Provide the [X, Y] coordinate of the cell's center where the given text is located.  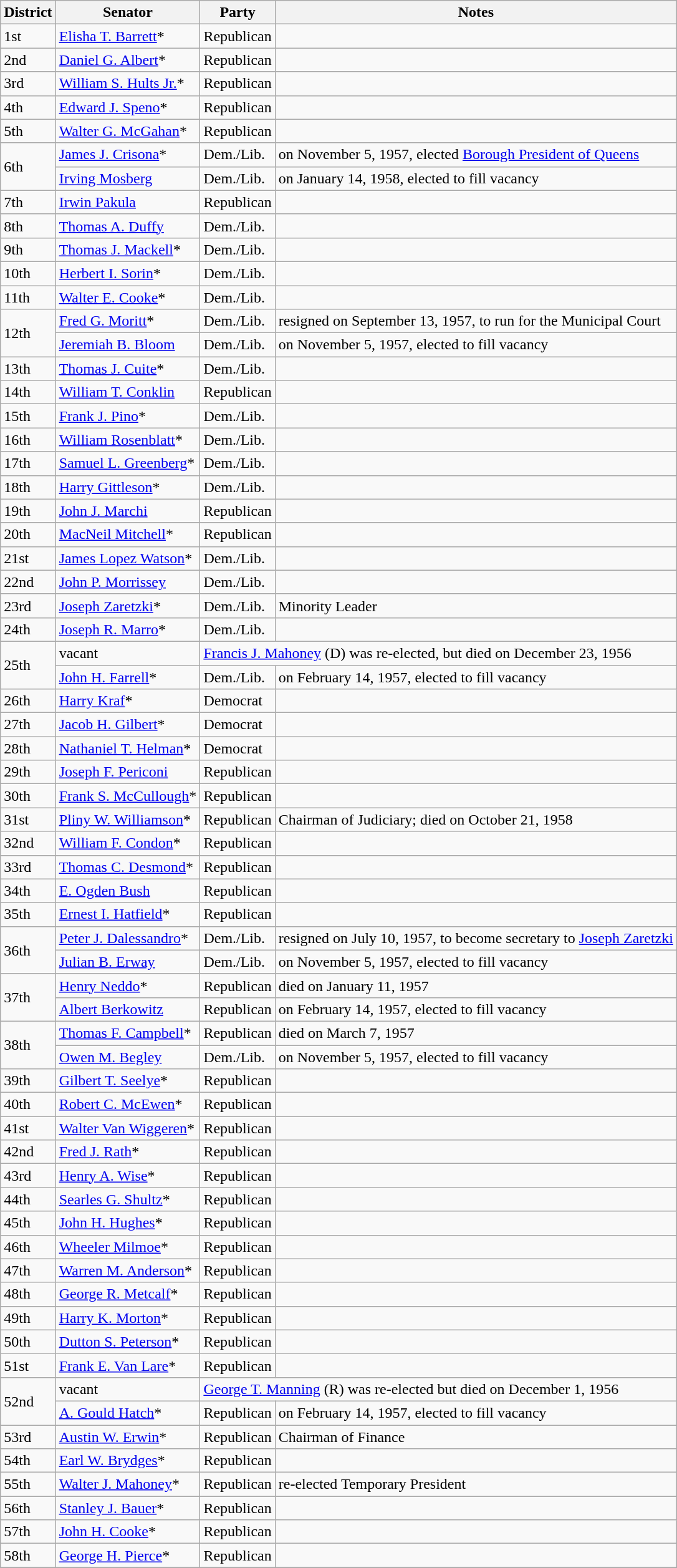
45th [28, 1223]
William Rosenblatt* [128, 440]
18th [28, 487]
31st [28, 820]
4th [28, 107]
29th [28, 772]
14th [28, 392]
Party [238, 12]
56th [28, 1508]
51st [28, 1365]
Chairman of Judiciary; died on October 21, 1958 [476, 820]
Joseph F. Periconi [128, 772]
John H. Cooke* [128, 1532]
Jacob H. Gilbert* [128, 725]
John H. Farrell* [128, 677]
William S. Hults Jr.* [128, 84]
7th [28, 202]
Nathaniel T. Helman* [128, 748]
Thomas J. Mackell* [128, 249]
MacNeil Mitchell* [128, 535]
Francis J. Mahoney (D) was re-elected, but died on December 23, 1956 [439, 653]
Fred G. Moritt* [128, 321]
on January 14, 1958, elected to fill vacancy [476, 178]
Dutton S. Peterson* [128, 1342]
Walter J. Mahoney* [128, 1484]
Thomas A. Duffy [128, 226]
58th [28, 1556]
41st [28, 1128]
5th [28, 131]
Austin W. Erwin* [128, 1436]
Pliny W. Williamson* [128, 820]
16th [28, 440]
A. Gould Hatch* [128, 1413]
27th [28, 725]
30th [28, 796]
Joseph Zaretzki* [128, 606]
Henry Neddo* [128, 985]
Thomas C. Desmond* [128, 867]
57th [28, 1532]
33rd [28, 867]
on November 5, 1957, elected Borough President of Queens [476, 155]
34th [28, 891]
8th [28, 226]
Searles G. Shultz* [128, 1199]
Daniel G. Albert* [128, 60]
23rd [28, 606]
6th [28, 167]
24th [28, 629]
John P. Morrissey [128, 582]
Herbert I. Sorin* [128, 273]
Frank S. McCullough* [128, 796]
43rd [28, 1176]
Robert C. McEwen* [128, 1105]
Notes [476, 12]
William F. Condon* [128, 843]
44th [28, 1199]
40th [28, 1105]
Walter E. Cooke* [128, 298]
47th [28, 1270]
Earl W. Brydges* [128, 1461]
35th [28, 914]
1st [28, 36]
John J. Marchi [128, 511]
25th [28, 665]
20th [28, 535]
District [28, 12]
54th [28, 1461]
37th [28, 997]
resigned on July 10, 1957, to become secretary to Joseph Zaretzki [476, 938]
Stanley J. Bauer* [128, 1508]
49th [28, 1318]
resigned on September 13, 1957, to run for the Municipal Court [476, 321]
Walter Van Wiggeren* [128, 1128]
21st [28, 558]
3rd [28, 84]
Wheeler Milmoe* [128, 1247]
Peter J. Dalessandro* [128, 938]
28th [28, 748]
Irving Mosberg [128, 178]
26th [28, 701]
Minority Leader [476, 606]
Chairman of Finance [476, 1436]
Edward J. Speno* [128, 107]
James Lopez Watson* [128, 558]
Walter G. McGahan* [128, 131]
Senator [128, 12]
George T. Manning (R) was re-elected but died on December 1, 1956 [439, 1389]
50th [28, 1342]
2nd [28, 60]
38th [28, 1045]
Harry Gittleson* [128, 487]
Joseph R. Marro* [128, 629]
died on March 7, 1957 [476, 1033]
re-elected Temporary President [476, 1484]
15th [28, 416]
Julian B. Erway [128, 962]
48th [28, 1294]
George R. Metcalf* [128, 1294]
Gilbert T. Seelye* [128, 1081]
55th [28, 1484]
10th [28, 273]
died on January 11, 1957 [476, 985]
32nd [28, 843]
Jeremiah B. Bloom [128, 345]
9th [28, 249]
19th [28, 511]
13th [28, 369]
Warren M. Anderson* [128, 1270]
John H. Hughes* [128, 1223]
Harry Kraf* [128, 701]
Thomas F. Campbell* [128, 1033]
George H. Pierce* [128, 1556]
Samuel L. Greenberg* [128, 463]
Thomas J. Cuite* [128, 369]
12th [28, 333]
Frank E. Van Lare* [128, 1365]
52nd [28, 1401]
James J. Crisona* [128, 155]
17th [28, 463]
11th [28, 298]
E. Ogden Bush [128, 891]
Albert Berkowitz [128, 1009]
22nd [28, 582]
53rd [28, 1436]
Fred J. Rath* [128, 1152]
Elisha T. Barrett* [128, 36]
Owen M. Begley [128, 1057]
42nd [28, 1152]
Frank J. Pino* [128, 416]
46th [28, 1247]
Irwin Pakula [128, 202]
William T. Conklin [128, 392]
39th [28, 1081]
Harry K. Morton* [128, 1318]
Ernest I. Hatfield* [128, 914]
36th [28, 950]
Henry A. Wise* [128, 1176]
